From the cell containing the given text, extract its center point as [X, Y] coordinate. 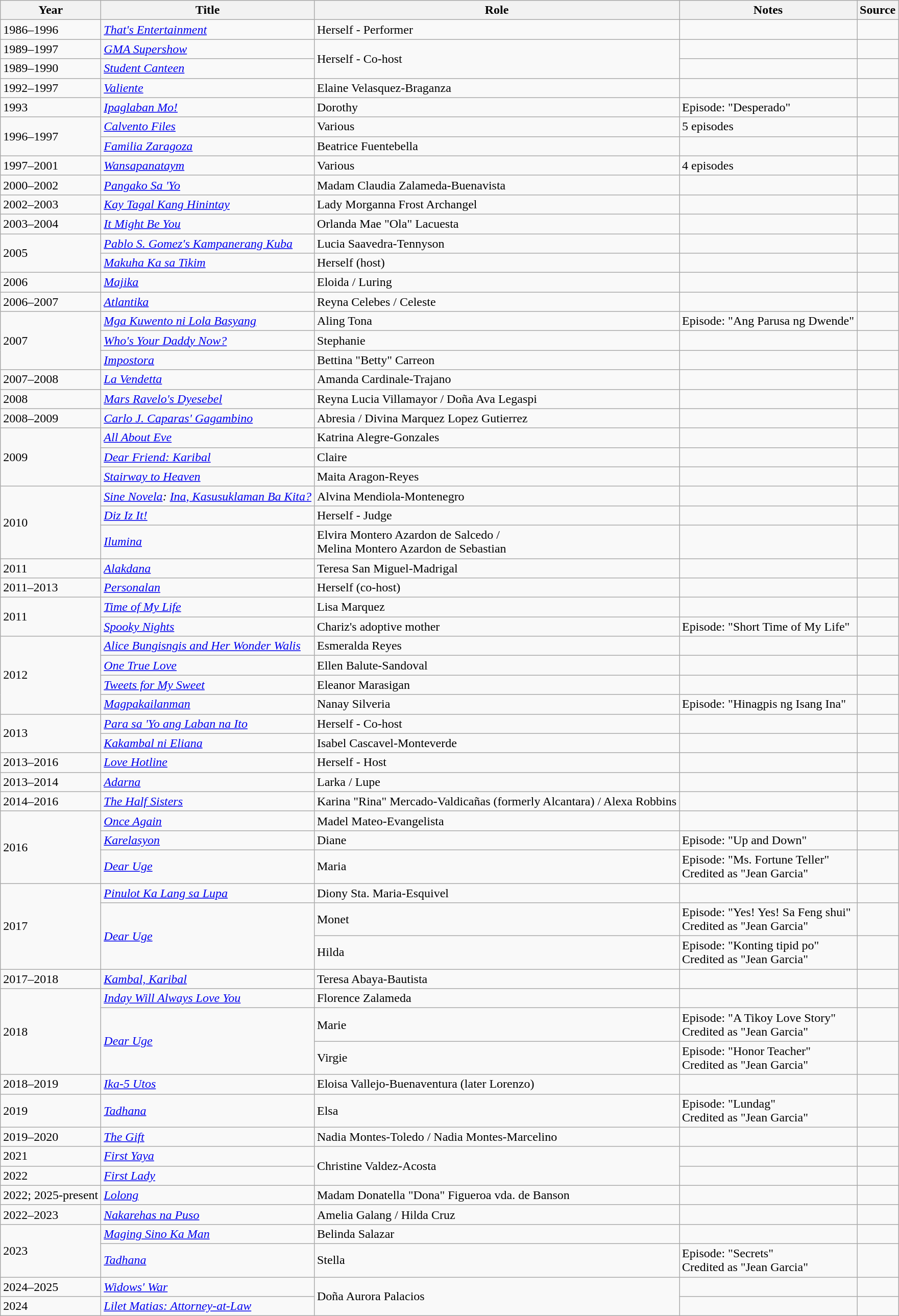
Episode: "A Tikoy Love Story" Credited as "Jean Garcia" [768, 1024]
Stella [496, 1260]
2013 [51, 733]
2007–2008 [51, 379]
Nadia Montes-Toledo / Nadia Montes-Marcelino [496, 1137]
1992–1997 [51, 88]
2008–2009 [51, 418]
Belinda Salazar [496, 1234]
Chariz's adoptive mother [496, 627]
Eloisa Vallejo-Buenaventura (later Lorenzo) [496, 1084]
Florence Zalameda [496, 998]
2003–2004 [51, 224]
1986–1996 [51, 30]
2023 [51, 1250]
Episode: "Ang Parusa ng Dwende" [768, 321]
2018–2019 [51, 1084]
Karelasyon [208, 840]
Eloida / Luring [496, 282]
First Yaya [208, 1156]
2016 [51, 847]
Episode: "Konting tipid po" Credited as "Jean Garcia" [768, 953]
Christine Valdez-Acosta [496, 1166]
Virgie [496, 1058]
Aling Tona [496, 321]
2009 [51, 457]
Diz Iz It! [208, 515]
2013–2016 [51, 762]
Teresa Abaya-Bautista [496, 979]
4 episodes [768, 165]
Episode: "Yes! Yes! Sa Feng shui" Credited as "Jean Garcia" [768, 919]
2010 [51, 522]
The Half Sisters [208, 801]
Herself (co-host) [496, 588]
Alice Bungisngis and Her Wonder Walis [208, 646]
Maging Sino Ka Man [208, 1234]
Karina "Rina" Mercado-Valdicañas (formerly Alcantara) / Alexa Robbins [496, 801]
Atlantika [208, 302]
Student Canteen [208, 68]
Beatrice Fuentebella [496, 146]
Maita Aragon-Reyes [496, 476]
The Gift [208, 1137]
Spooky Nights [208, 627]
Tweets for My Sweet [208, 685]
Ika-5 Utos [208, 1084]
Notes [768, 10]
Alakdana [208, 568]
Episode: "Desperado" [768, 107]
Ipaglaban Mo! [208, 107]
Monet [496, 919]
Carlo J. Caparas' Gagambino [208, 418]
Personalan [208, 588]
Herself - Judge [496, 515]
Year [51, 10]
Elvira Montero Azardon de Salcedo /Melina Montero Azardon de Sebastian [496, 541]
Episode: "Up and Down" [768, 840]
Makuha Ka sa Tikim [208, 263]
Madam Claudia Zalameda-Buenavista [496, 185]
2006–2007 [51, 302]
2014–2016 [51, 801]
Ilumina [208, 541]
Who's Your Daddy Now? [208, 341]
Katrina Alegre-Gonzales [496, 438]
2022 [51, 1176]
Title [208, 10]
Role [496, 10]
Nakarehas na Puso [208, 1214]
2022; 2025-present [51, 1195]
Episode: "Hinagpis ng Isang Ina" [768, 704]
Claire [496, 457]
One True Love [208, 665]
1996–1997 [51, 136]
Amanda Cardinale-Trajano [496, 379]
1993 [51, 107]
Doña Aurora Palacios [496, 1296]
Diony Sta. Maria-Esquivel [496, 893]
2006 [51, 282]
Esmeralda Reyes [496, 646]
Impostora [208, 360]
Maria [496, 866]
Kakambal ni Eliana [208, 743]
Sine Novela: Ina, Kasusuklaman Ba Kita? [208, 496]
Familia Zaragoza [208, 146]
Mga Kuwento ni Lola Basyang [208, 321]
1989–1997 [51, 49]
Madel Mateo-Evangelista [496, 821]
5 episodes [768, 127]
Majika [208, 282]
Source [877, 10]
Episode: "Lundag" Credited as "Jean Garcia" [768, 1110]
Lilet Matias: Attorney-at-Law [208, 1306]
Kambal, Karibal [208, 979]
1989–1990 [51, 68]
Reyna Celebes / Celeste [496, 302]
Time of My Life [208, 607]
1997–2001 [51, 165]
Herself (host) [496, 263]
Mars Ravelo's Dyesebel [208, 399]
Pinulot Ka Lang sa Lupa [208, 893]
Episode: "Ms. Fortune Teller" Credited as "Jean Garcia" [768, 866]
Kay Tagal Kang Hinintay [208, 204]
Elsa [496, 1110]
Hilda [496, 953]
Adarna [208, 782]
Stephanie [496, 341]
Lisa Marquez [496, 607]
Ellen Balute-Sandoval [496, 665]
That's Entertainment [208, 30]
Lady Morganna Frost Archangel [496, 204]
Dorothy [496, 107]
La Vendetta [208, 379]
Isabel Cascavel-Monteverde [496, 743]
2019 [51, 1110]
Herself - Host [496, 762]
Dear Friend: Karibal [208, 457]
Bettina "Betty" Carreon [496, 360]
2017–2018 [51, 979]
Eleanor Marasigan [496, 685]
Reyna Lucia Villamayor / Doña Ava Legaspi [496, 399]
Marie [496, 1024]
2022–2023 [51, 1214]
Abresia / Divina Marquez Lopez Gutierrez [496, 418]
Orlanda Mae "Ola" Lacuesta [496, 224]
2008 [51, 399]
Widows' War [208, 1286]
2012 [51, 675]
Alvina Mendiola-Montenegro [496, 496]
All About Eve [208, 438]
Madam Donatella "Dona" Figueroa vda. de Banson [496, 1195]
Wansapanataym [208, 165]
Elaine Velasquez-Braganza [496, 88]
2000–2002 [51, 185]
2024 [51, 1306]
2002–2003 [51, 204]
2019–2020 [51, 1137]
Pangako Sa 'Yo [208, 185]
Episode: "Secrets" Credited as "Jean Garcia" [768, 1260]
Para sa 'Yo ang Laban na Ito [208, 724]
Inday Will Always Love You [208, 998]
Once Again [208, 821]
Herself - Performer [496, 30]
Lolong [208, 1195]
2013–2014 [51, 782]
GMA Supershow [208, 49]
2017 [51, 926]
Calvento Files [208, 127]
2024–2025 [51, 1286]
Episode: "Short Time of My Life" [768, 627]
Larka / Lupe [496, 782]
First Lady [208, 1176]
2021 [51, 1156]
Nanay Silveria [496, 704]
2011–2013 [51, 588]
Lucia Saavedra-Tennyson [496, 244]
Amelia Galang / Hilda Cruz [496, 1214]
2007 [51, 341]
Love Hotline [208, 762]
Pablo S. Gomez's Kampanerang Kuba [208, 244]
Teresa San Miguel-Madrigal [496, 568]
It Might Be You [208, 224]
Valiente [208, 88]
Diane [496, 840]
Episode: "Honor Teacher" Credited as "Jean Garcia" [768, 1058]
2018 [51, 1032]
2005 [51, 253]
Magpakailanman [208, 704]
Stairway to Heaven [208, 476]
